Locate the cell with the specified text and output its (X, Y) center coordinate. 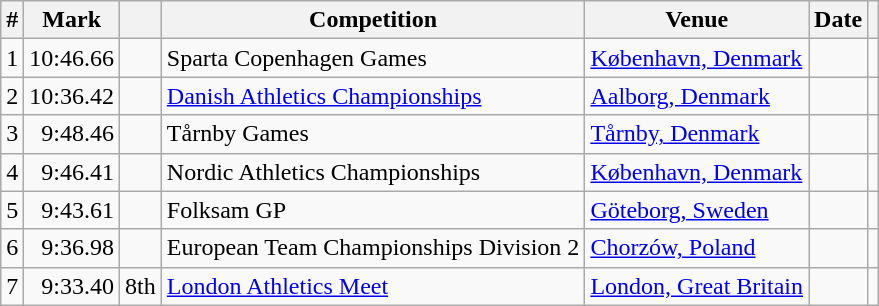
9:43.61 (72, 210)
Sparta Copenhagen Games (373, 58)
9:46.41 (72, 172)
10:46.66 (72, 58)
1 (12, 58)
3 (12, 134)
Chorzów, Poland (697, 248)
9:33.40 (72, 286)
9:36.98 (72, 248)
London, Great Britain (697, 286)
Folksam GP (373, 210)
London Athletics Meet (373, 286)
8th (141, 286)
6 (12, 248)
Aalborg, Denmark (697, 96)
Göteborg, Sweden (697, 210)
5 (12, 210)
Mark (72, 20)
Nordic Athletics Championships (373, 172)
Competition (373, 20)
7 (12, 286)
2 (12, 96)
European Team Championships Division 2 (373, 248)
# (12, 20)
4 (12, 172)
Date (838, 20)
Tårnby, Denmark (697, 134)
10:36.42 (72, 96)
Tårnby Games (373, 134)
9:48.46 (72, 134)
Venue (697, 20)
Danish Athletics Championships (373, 96)
